For the text-containing cell, return its midpoint in (x, y) coordinate format. 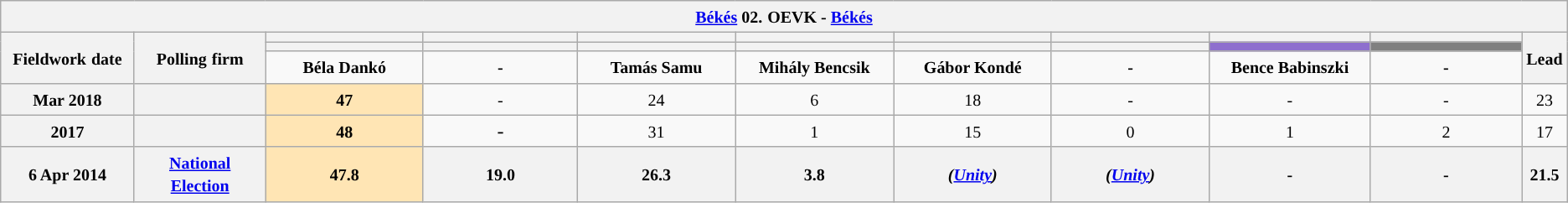
21.5 (1545, 174)
26.3 (657, 174)
31 (657, 131)
6 (815, 99)
3.8 (815, 174)
19.0 (500, 174)
National Election (199, 174)
Fieldwork date (67, 58)
2 (1446, 131)
Gábor Kondé (972, 67)
Mar 2018 (67, 99)
Mihály Bencsik (815, 67)
Tamás Samu (657, 67)
47.8 (344, 174)
47 (344, 99)
17 (1545, 131)
Béla Dankó (344, 67)
0 (1130, 131)
2017 (67, 131)
23 (1545, 99)
24 (657, 99)
Polling firm (199, 58)
Lead (1545, 58)
Békés 02. OEVK - Békés (784, 17)
6 Apr 2014 (67, 174)
48 (344, 131)
Bence Babinszki (1290, 67)
18 (972, 99)
15 (972, 131)
